Determine the [X, Y] coordinate at the center of the cell enclosing the given text.  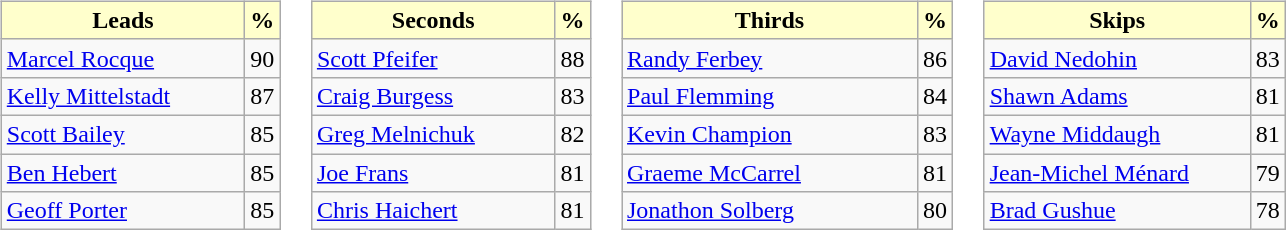
Randy Ferbey [770, 58]
Brad Gushue [1117, 211]
Scott Pfeifer [433, 58]
Seconds [433, 20]
Kevin Champion [770, 134]
Paul Flemming [770, 96]
Craig Burgess [433, 96]
90 [262, 58]
Ben Hebert [123, 173]
Wayne Middaugh [1117, 134]
87 [262, 96]
80 [936, 211]
Scott Bailey [123, 134]
79 [1268, 173]
Joe Frans [433, 173]
Chris Haichert [433, 211]
David Nedohin [1117, 58]
Skips [1117, 20]
Greg Melnichuk [433, 134]
78 [1268, 211]
88 [572, 58]
Thirds [770, 20]
Leads [123, 20]
Jonathon Solberg [770, 211]
82 [572, 134]
Kelly Mittelstadt [123, 96]
Graeme McCarrel [770, 173]
Shawn Adams [1117, 96]
Geoff Porter [123, 211]
84 [936, 96]
Marcel Rocque [123, 58]
86 [936, 58]
Jean-Michel Ménard [1117, 173]
